Identify which cell holds the provided text, then report its (X, Y) central coordinate. 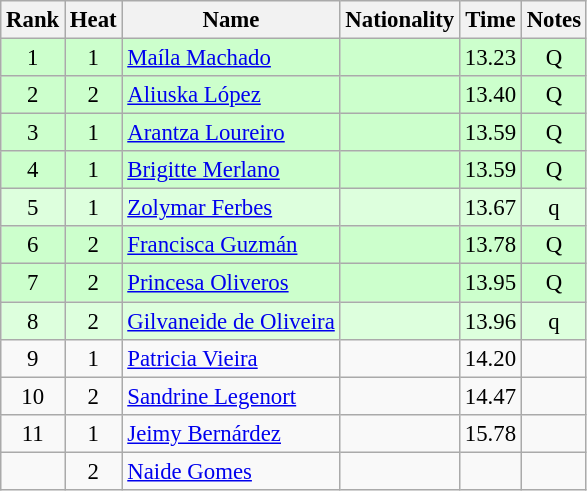
Sandrine Legenort (231, 396)
14.47 (491, 396)
Francisca Guzmán (231, 245)
Notes (554, 20)
Jeimy Bernárdez (231, 433)
13.96 (491, 321)
Naide Gomes (231, 471)
Name (231, 20)
13.23 (491, 58)
10 (33, 396)
8 (33, 321)
Rank (33, 20)
Zolymar Ferbes (231, 208)
9 (33, 358)
Heat (94, 20)
Maíla Machado (231, 58)
15.78 (491, 433)
11 (33, 433)
6 (33, 245)
Patricia Vieira (231, 358)
Time (491, 20)
13.67 (491, 208)
3 (33, 133)
Brigitte Merlano (231, 170)
13.78 (491, 245)
Princesa Oliveros (231, 283)
Aliuska López (231, 95)
13.95 (491, 283)
14.20 (491, 358)
13.40 (491, 95)
Arantza Loureiro (231, 133)
Gilvaneide de Oliveira (231, 321)
7 (33, 283)
Nationality (400, 20)
5 (33, 208)
4 (33, 170)
